Detect which cell encompasses the target text, then output its (x, y) center coordinate. 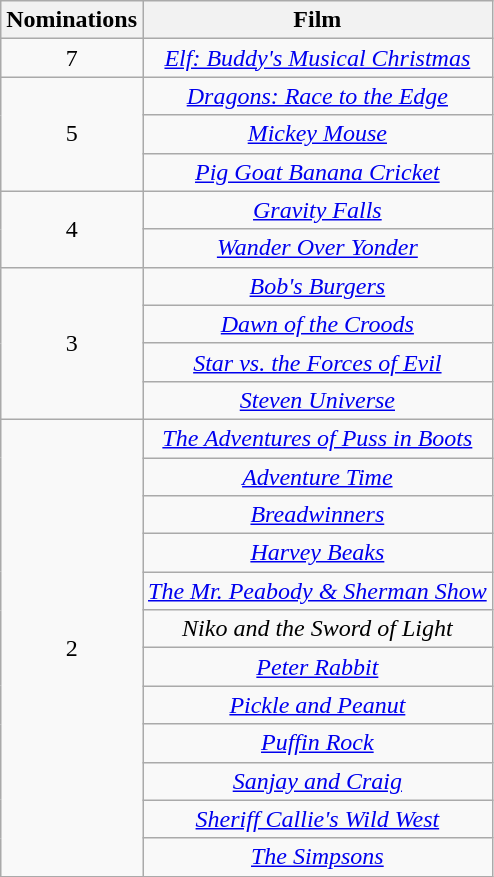
Bob's Burgers (317, 286)
Mickey Mouse (317, 134)
Gravity Falls (317, 210)
Sheriff Callie's Wild West (317, 819)
Steven Universe (317, 400)
2 (72, 648)
Elf: Buddy's Musical Christmas (317, 58)
Nominations (72, 20)
3 (72, 343)
Pig Goat Banana Cricket (317, 172)
5 (72, 134)
Pickle and Peanut (317, 705)
Dragons: Race to the Edge (317, 96)
Wander Over Yonder (317, 248)
Niko and the Sword of Light (317, 629)
7 (72, 58)
Sanjay and Craig (317, 781)
Dawn of the Croods (317, 324)
Peter Rabbit (317, 667)
The Adventures of Puss in Boots (317, 438)
Puffin Rock (317, 743)
The Mr. Peabody & Sherman Show (317, 591)
Film (317, 20)
4 (72, 229)
Adventure Time (317, 477)
Breadwinners (317, 515)
The Simpsons (317, 857)
Harvey Beaks (317, 553)
Star vs. the Forces of Evil (317, 362)
